Identify which cell holds the provided text, then report its (x, y) central coordinate. 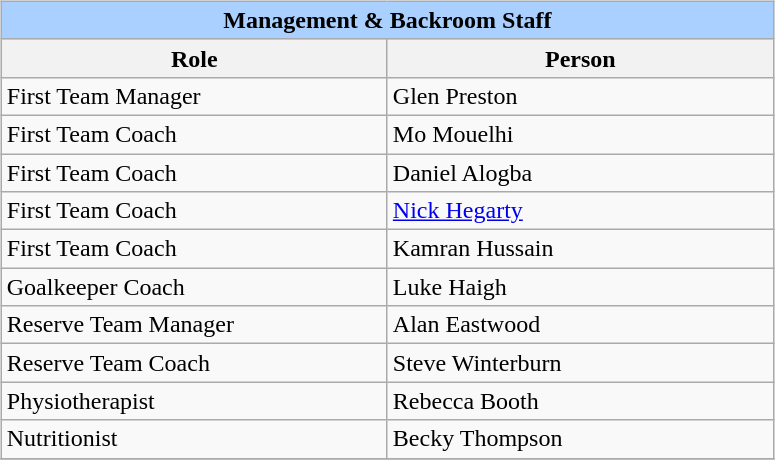
Glen Preston (580, 96)
Steve Winterburn (580, 363)
Nutritionist (194, 439)
Management & Backroom Staff (387, 20)
Physiotherapist (194, 401)
Reserve Team Coach (194, 363)
Daniel Alogba (580, 173)
Reserve Team Manager (194, 325)
Alan Eastwood (580, 325)
First Team Manager (194, 96)
Person (580, 58)
Nick Hegarty (580, 211)
Rebecca Booth (580, 401)
Kamran Hussain (580, 249)
Goalkeeper Coach (194, 287)
Luke Haigh (580, 287)
Role (194, 58)
Becky Thompson (580, 439)
Mo Mouelhi (580, 134)
